Extract the [x, y] coordinate from the center of the cell holding the provided text.  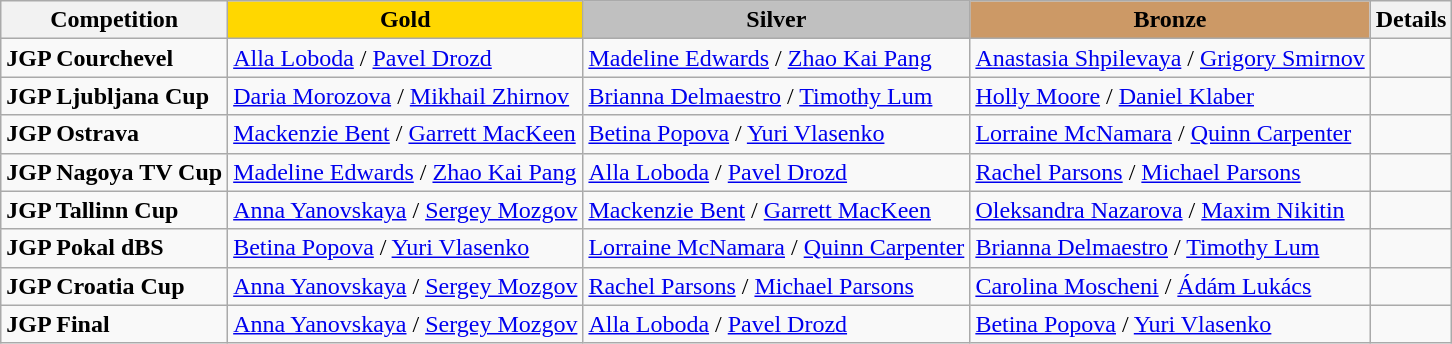
Holly Moore / Daniel Klaber [1170, 96]
JGP Nagoya TV Cup [114, 172]
JGP Tallinn Cup [114, 210]
JGP Final [114, 324]
Carolina Moscheni / Ádám Lukács [1170, 286]
Gold [406, 20]
Details [1411, 20]
Silver [776, 20]
Daria Morozova / Mikhail Zhirnov [406, 96]
JGP Courchevel [114, 58]
Bronze [1170, 20]
Competition [114, 20]
Oleksandra Nazarova / Maxim Nikitin [1170, 210]
Anastasia Shpilevaya / Grigory Smirnov [1170, 58]
JGP Ostrava [114, 134]
JGP Ljubljana Cup [114, 96]
JGP Croatia Cup [114, 286]
JGP Pokal dBS [114, 248]
